Detect which cell encompasses the target text, then output its (X, Y) center coordinate. 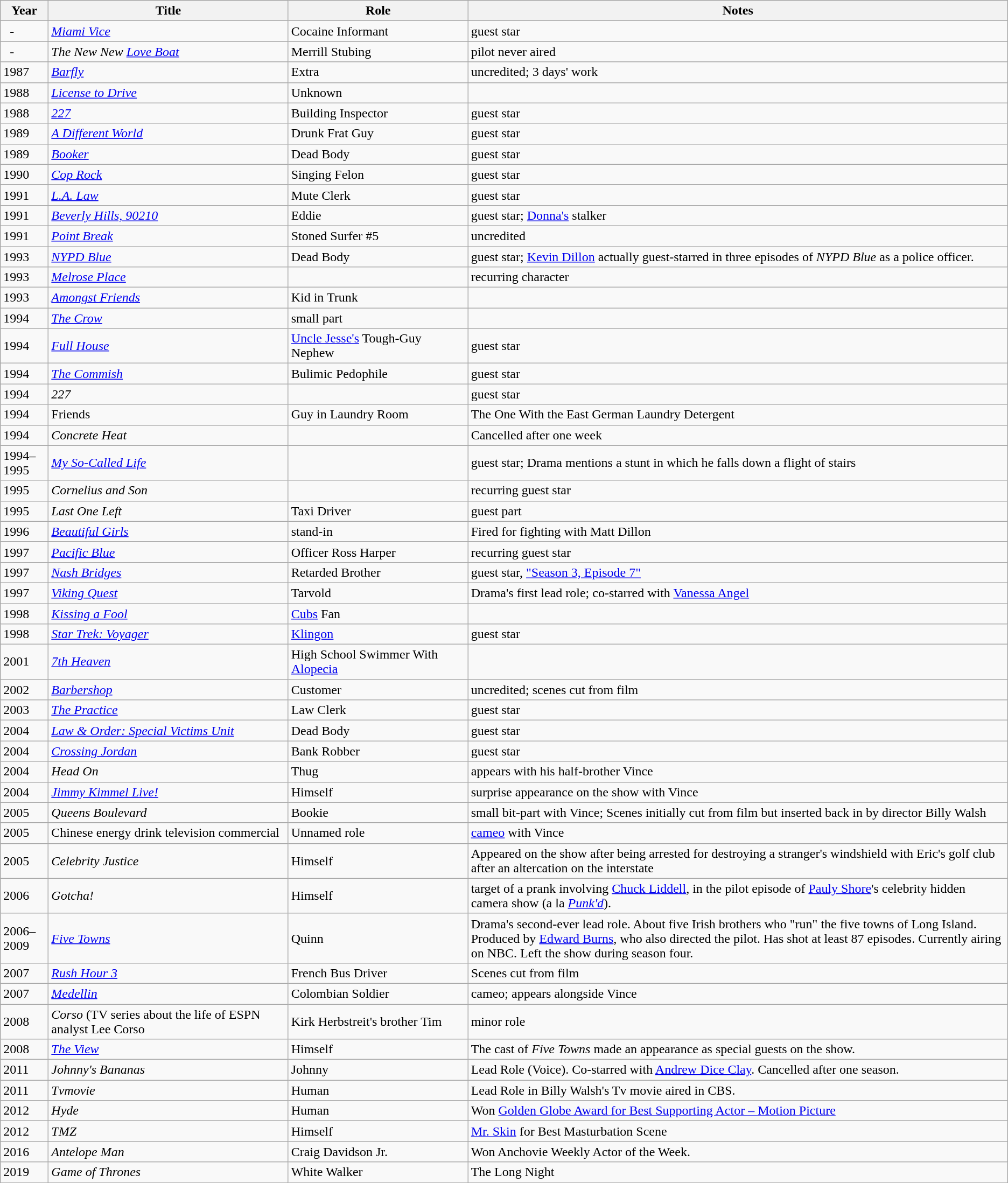
Nash Bridges (168, 572)
guest star, "Season 3, Episode 7" (738, 572)
guest star; Kevin Dillon actually guest-starred in three episodes of NYPD Blue as a police officer. (738, 257)
Drama's first lead role; co-starred with Vanessa Angel (738, 593)
Klingon (378, 634)
target of a prank involving Chuck Liddell, in the pilot episode of Pauly Shore's celebrity hidden camera show (a la Punk'd). (738, 896)
Bank Robber (378, 751)
2001 (25, 662)
High School Swimmer With Alopecia (378, 662)
Uncle Jesse's Tough-Guy Nephew (378, 346)
Cornelius and Son (168, 491)
Barfly (168, 72)
Role (378, 11)
Game of Thrones (168, 1172)
Corso (TV series about the life of ESPN analyst Lee Corso (168, 1021)
Booker (168, 154)
2016 (25, 1152)
Kid in Trunk (378, 298)
My So-Called Life (168, 463)
The Long Night (738, 1172)
Year (25, 11)
uncredited; scenes cut from film (738, 690)
small bit-part with Vince; Scenes initially cut from film but inserted back in by director Billy Walsh (738, 813)
Queens Boulevard (168, 813)
Drunk Frat Guy (378, 134)
Tarvold (378, 593)
Law Clerk (378, 710)
guest part (738, 511)
Amongst Friends (168, 298)
small part (378, 318)
The Commish (168, 374)
pilot never aired (738, 52)
Notes (738, 11)
2003 (25, 710)
Johnny (378, 1070)
Tvmovie (168, 1090)
Chinese energy drink television commercial (168, 833)
Lead Role in Billy Walsh's Tv movie aired in CBS. (738, 1090)
Singing Felon (378, 174)
Kissing a Fool (168, 613)
Cubs Fan (378, 613)
Barbershop (168, 690)
Thug (378, 772)
Cocaine Informant (378, 31)
The New New Love Boat (168, 52)
2002 (25, 690)
Craig Davidson Jr. (378, 1152)
uncredited (738, 236)
The cast of Five Towns made an appearance as special guests on the show. (738, 1049)
Eddie (378, 215)
Appeared on the show after being arrested for destroying a stranger's windshield with Eric's golf club after an altercation on the interstate (738, 860)
Officer Ross Harper (378, 552)
The One With the East German Laundry Detergent (738, 415)
Fired for fighting with Matt Dillon (738, 531)
Won Anchovie Weekly Actor of the Week. (738, 1152)
Colombian Soldier (378, 993)
Law & Order: Special Victims Unit (168, 731)
Guy in Laundry Room (378, 415)
Title (168, 11)
Last One Left (168, 511)
2006 (25, 896)
cameo; appears alongside Vince (738, 993)
uncredited; 3 days' work (738, 72)
TMZ (168, 1131)
1996 (25, 531)
1987 (25, 72)
7th Heaven (168, 662)
guest star; Drama mentions a stunt in which he falls down a flight of stairs (738, 463)
Won Golden Globe Award for Best Supporting Actor – Motion Picture (738, 1111)
Celebrity Justice (168, 860)
Medellin (168, 993)
White Walker (378, 1172)
Cop Rock (168, 174)
NYPD Blue (168, 257)
Stoned Surfer #5 (378, 236)
Lead Role (Voice). Co-starred with Andrew Dice Clay. Cancelled after one season. (738, 1070)
Rush Hour 3 (168, 973)
Full House (168, 346)
The Crow (168, 318)
Gotcha! (168, 896)
Friends (168, 415)
Viking Quest (168, 593)
The View (168, 1049)
The Practice (168, 710)
stand-in (378, 531)
Crossing Jordan (168, 751)
2019 (25, 1172)
1990 (25, 174)
guest star; Donna's stalker (738, 215)
Melrose Place (168, 277)
cameo with Vince (738, 833)
Five Towns (168, 938)
Mute Clerk (378, 195)
Beautiful Girls (168, 531)
Beverly Hills, 90210 (168, 215)
Unnamed role (378, 833)
Building Inspector (378, 113)
Cancelled after one week (738, 435)
Scenes cut from film (738, 973)
Taxi Driver (378, 511)
French Bus Driver (378, 973)
2006–2009 (25, 938)
Retarded Brother (378, 572)
License to Drive (168, 93)
Extra (378, 72)
Head On (168, 772)
A Different World (168, 134)
L.A. Law (168, 195)
Hyde (168, 1111)
Antelope Man (168, 1152)
1994–1995 (25, 463)
Point Break (168, 236)
Bookie (378, 813)
Concrete Heat (168, 435)
recurring character (738, 277)
Miami Vice (168, 31)
Kirk Herbstreit's brother Tim (378, 1021)
Bulimic Pedophile (378, 374)
Star Trek: Voyager (168, 634)
appears with his half-brother Vince (738, 772)
Pacific Blue (168, 552)
Merrill Stubing (378, 52)
Jimmy Kimmel Live! (168, 792)
surprise appearance on the show with Vince (738, 792)
Johnny's Bananas (168, 1070)
Quinn (378, 938)
Unknown (378, 93)
Mr. Skin for Best Masturbation Scene (738, 1131)
minor role (738, 1021)
Customer (378, 690)
